Locate the cell with the specified text and output its [X, Y] center coordinate. 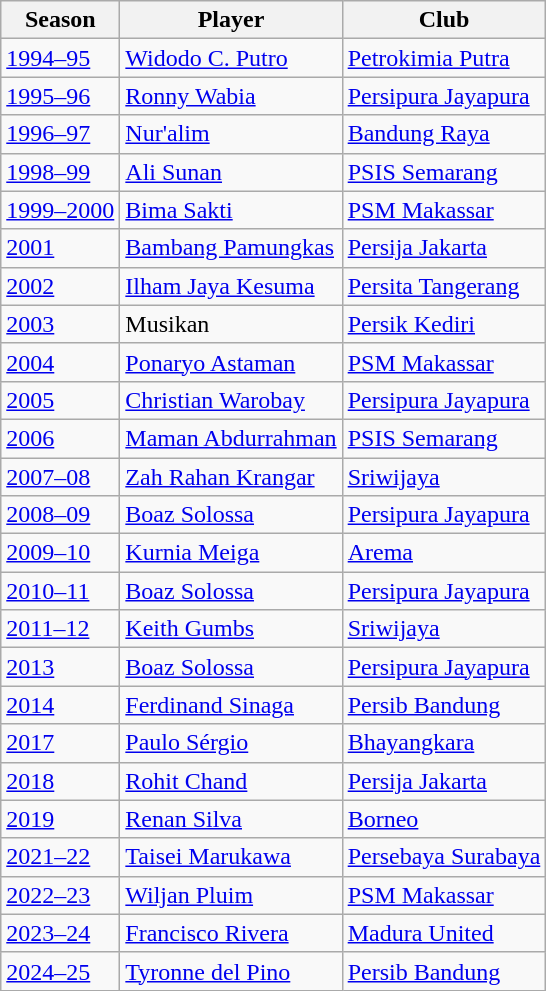
1999–2000 [60, 210]
Widodo C. Putro [231, 58]
Club [444, 20]
1994–95 [60, 58]
Taisei Marukawa [231, 857]
2006 [60, 438]
Bhayangkara [444, 743]
Bandung Raya [444, 134]
2005 [60, 400]
2009–10 [60, 553]
1998–99 [60, 172]
Christian Warobay [231, 400]
Keith Gumbs [231, 629]
2007–08 [60, 477]
2019 [60, 819]
Renan Silva [231, 819]
Persita Tangerang [444, 286]
Tyronne del Pino [231, 971]
2014 [60, 705]
2008–09 [60, 515]
Kurnia Meiga [231, 553]
Musikan [231, 324]
Persebaya Surabaya [444, 857]
2023–24 [60, 933]
Ponaryo Astaman [231, 362]
2002 [60, 286]
1995–96 [60, 96]
2017 [60, 743]
Season [60, 20]
Ilham Jaya Kesuma [231, 286]
2004 [60, 362]
Madura United [444, 933]
Persik Kediri [444, 324]
2018 [60, 781]
2021–22 [60, 857]
Zah Rahan Krangar [231, 477]
Bambang Pamungkas [231, 248]
Maman Abdurrahman [231, 438]
Borneo [444, 819]
2024–25 [60, 971]
Ferdinand Sinaga [231, 705]
Petrokimia Putra [444, 58]
Arema [444, 553]
2010–11 [60, 591]
2011–12 [60, 629]
Rohit Chand [231, 781]
2001 [60, 248]
Nur'alim [231, 134]
Francisco Rivera [231, 933]
Ronny Wabia [231, 96]
Player [231, 20]
1996–97 [60, 134]
2003 [60, 324]
Ali Sunan [231, 172]
2013 [60, 667]
Bima Sakti [231, 210]
Wiljan Pluim [231, 895]
Paulo Sérgio [231, 743]
2022–23 [60, 895]
